Search for the cell housing the specified text and yield its [X, Y] center coordinate. 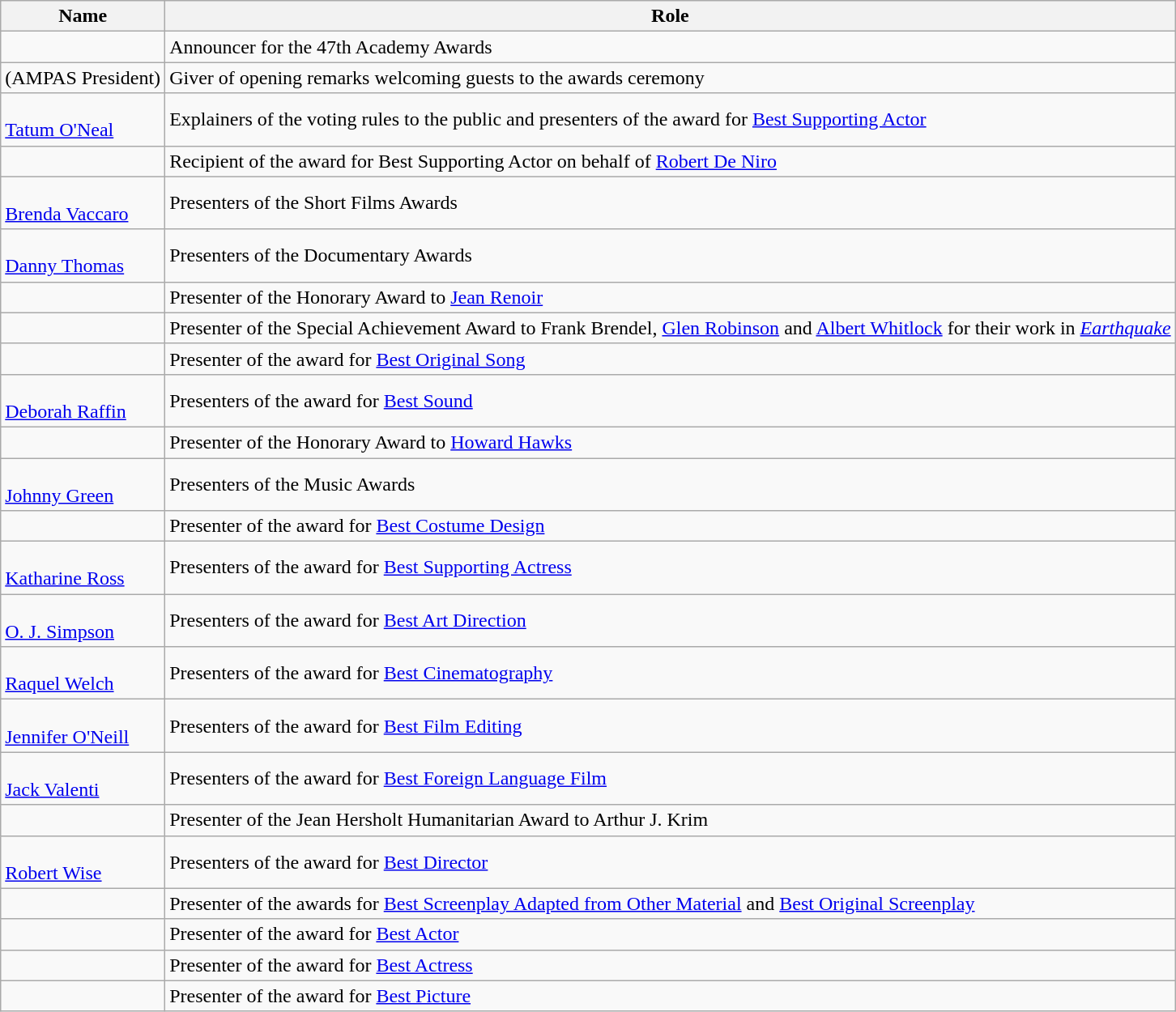
Presenter of the Jean Hersholt Humanitarian Award to Arthur J. Krim [671, 820]
Jack Valenti [83, 779]
Role [671, 16]
Presenters of the award for Best Sound [671, 400]
Explainers of the voting rules to the public and presenters of the award for Best Supporting Actor [671, 120]
Presenters of the award for Best Supporting Actress [671, 568]
Announcer for the 47th Academy Awards [671, 47]
Presenter of the Honorary Award to Howard Hawks [671, 442]
Presenters of the Music Awards [671, 484]
O. J. Simpson [83, 620]
Presenters of the Documentary Awards [671, 256]
Presenter of the award for Best Picture [671, 996]
Presenter of the award for Best Original Song [671, 359]
Name [83, 16]
Presenter of the Honorary Award to Jean Renoir [671, 297]
Brenda Vaccaro [83, 202]
Presenters of the award for Best Director [671, 861]
Giver of opening remarks welcoming guests to the awards ceremony [671, 78]
Presenters of the Short Films Awards [671, 202]
Presenter of the award for Best Costume Design [671, 526]
Presenter of the award for Best Actress [671, 965]
Danny Thomas [83, 256]
Presenters of the award for Best Art Direction [671, 620]
Tatum O'Neal [83, 120]
Presenter of the award for Best Actor [671, 934]
Presenters of the award for Best Film Editing [671, 725]
Presenter of the awards for Best Screenplay Adapted from Other Material and Best Original Screenplay [671, 904]
Deborah Raffin [83, 400]
Johnny Green [83, 484]
Recipient of the award for Best Supporting Actor on behalf of Robert De Niro [671, 161]
Presenter of the Special Achievement Award to Frank Brendel, Glen Robinson and Albert Whitlock for their work in Earthquake [671, 328]
Presenters of the award for Best Cinematography [671, 674]
(AMPAS President) [83, 78]
Raquel Welch [83, 674]
Katharine Ross [83, 568]
Jennifer O'Neill [83, 725]
Robert Wise [83, 861]
Presenters of the award for Best Foreign Language Film [671, 779]
